For the text-containing cell, return its midpoint in (X, Y) coordinate format. 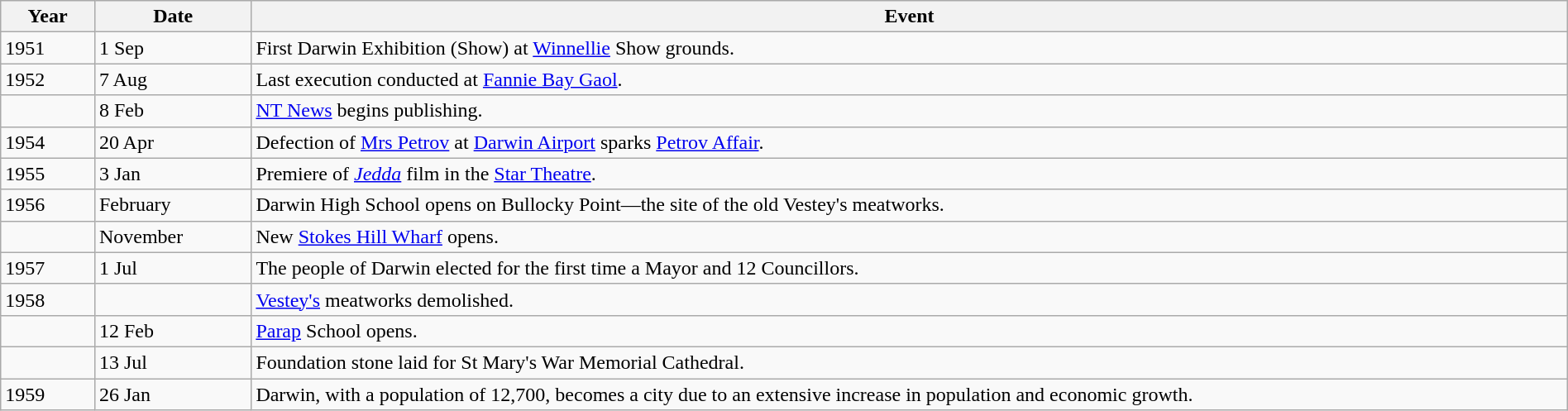
12 Feb (172, 331)
1954 (48, 142)
Vestey's meatworks demolished. (910, 299)
8 Feb (172, 111)
20 Apr (172, 142)
First Darwin Exhibition (Show) at Winnellie Show grounds. (910, 48)
13 Jul (172, 362)
1958 (48, 299)
7 Aug (172, 79)
The people of Darwin elected for the first time a Mayor and 12 Councillors. (910, 268)
February (172, 205)
1959 (48, 394)
1 Sep (172, 48)
Event (910, 17)
1956 (48, 205)
Last execution conducted at Fannie Bay Gaol. (910, 79)
1951 (48, 48)
Defection of Mrs Petrov at Darwin Airport sparks Petrov Affair. (910, 142)
Darwin High School opens on Bullocky Point—the site of the old Vestey's meatworks. (910, 205)
New Stokes Hill Wharf opens. (910, 237)
1 Jul (172, 268)
3 Jan (172, 174)
Parap School opens. (910, 331)
1952 (48, 79)
Foundation stone laid for St Mary's War Memorial Cathedral. (910, 362)
November (172, 237)
26 Jan (172, 394)
1957 (48, 268)
Date (172, 17)
Premiere of Jedda film in the Star Theatre. (910, 174)
Darwin, with a population of 12,700, becomes a city due to an extensive increase in population and economic growth. (910, 394)
1955 (48, 174)
Year (48, 17)
NT News begins publishing. (910, 111)
